Provide the (x, y) coordinate of the cell's center where the given text is located.  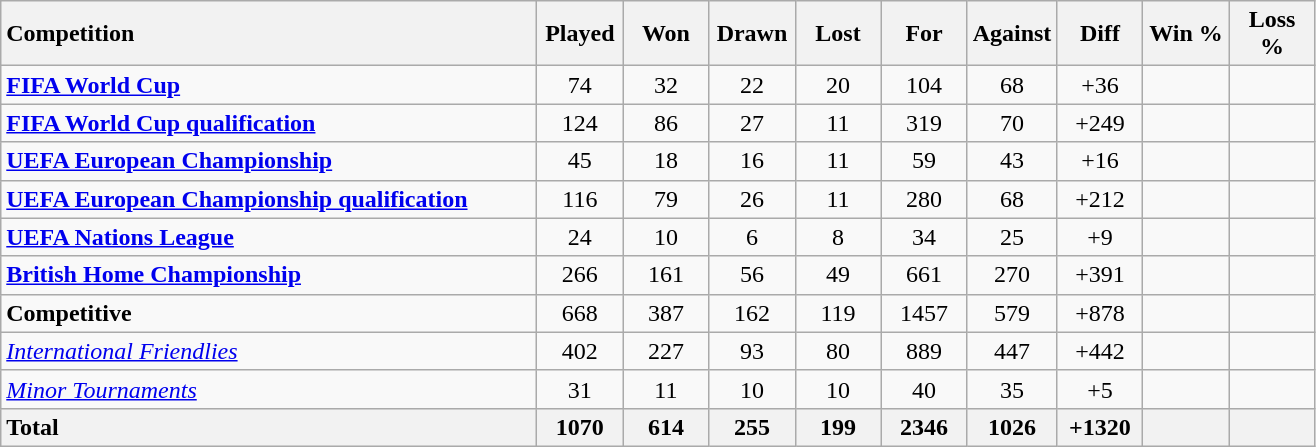
35 (1012, 389)
270 (1012, 275)
Competitive (269, 313)
1457 (924, 313)
Diff (1100, 34)
+878 (1100, 313)
+1320 (1100, 427)
Win % (1186, 34)
86 (666, 123)
74 (580, 85)
18 (666, 161)
43 (1012, 161)
70 (1012, 123)
32 (666, 85)
+16 (1100, 161)
162 (752, 313)
Loss % (1272, 34)
280 (924, 199)
+9 (1100, 237)
93 (752, 351)
20 (838, 85)
Total (269, 427)
579 (1012, 313)
124 (580, 123)
8 (838, 237)
889 (924, 351)
319 (924, 123)
1026 (1012, 427)
199 (838, 427)
40 (924, 389)
31 (580, 389)
+36 (1100, 85)
387 (666, 313)
59 (924, 161)
Against (1012, 34)
UEFA Nations League (269, 237)
227 (666, 351)
26 (752, 199)
Competition (269, 34)
79 (666, 199)
16 (752, 161)
+5 (1100, 389)
Played (580, 34)
80 (838, 351)
2346 (924, 427)
Drawn (752, 34)
668 (580, 313)
Minor Tournaments (269, 389)
661 (924, 275)
49 (838, 275)
119 (838, 313)
27 (752, 123)
255 (752, 427)
104 (924, 85)
UEFA European Championship (269, 161)
International Friendlies (269, 351)
266 (580, 275)
British Home Championship (269, 275)
161 (666, 275)
+249 (1100, 123)
447 (1012, 351)
1070 (580, 427)
FIFA World Cup (269, 85)
34 (924, 237)
25 (1012, 237)
+212 (1100, 199)
For (924, 34)
56 (752, 275)
UEFA European Championship qualification (269, 199)
+442 (1100, 351)
402 (580, 351)
Lost (838, 34)
22 (752, 85)
116 (580, 199)
24 (580, 237)
Won (666, 34)
45 (580, 161)
+391 (1100, 275)
614 (666, 427)
FIFA World Cup qualification (269, 123)
6 (752, 237)
